Identify which cell holds the provided text, then report its [x, y] central coordinate. 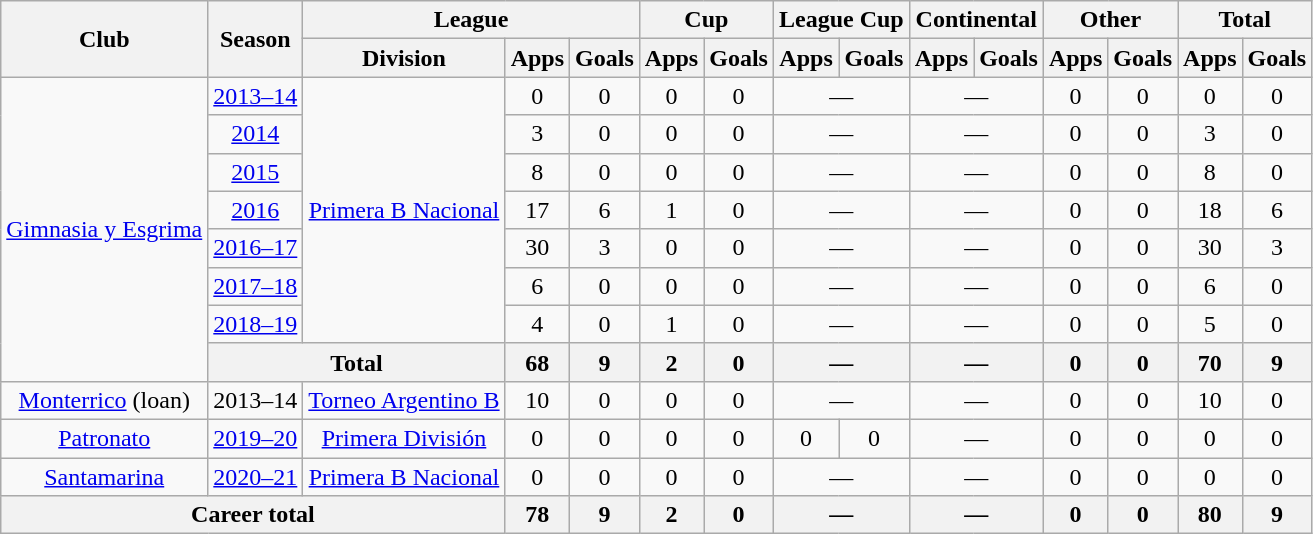
Santamarina [104, 477]
Monterrico (loan) [104, 400]
2018–19 [256, 324]
Career total [253, 515]
2017–18 [256, 286]
70 [1210, 362]
Club [104, 39]
5 [1210, 324]
2020–21 [256, 477]
League [471, 20]
4 [537, 324]
78 [537, 515]
Cup [706, 20]
2016 [256, 210]
2015 [256, 172]
2019–20 [256, 438]
Primera División [404, 438]
Season [256, 39]
Other [1110, 20]
2016–17 [256, 248]
Division [404, 58]
Torneo Argentino B [404, 400]
Continental [976, 20]
2014 [256, 134]
Patronato [104, 438]
Gimnasia y Esgrima [104, 229]
17 [537, 210]
18 [1210, 210]
68 [537, 362]
League Cup [841, 20]
80 [1210, 515]
